Locate the cell with the specified text and output its [X, Y] center coordinate. 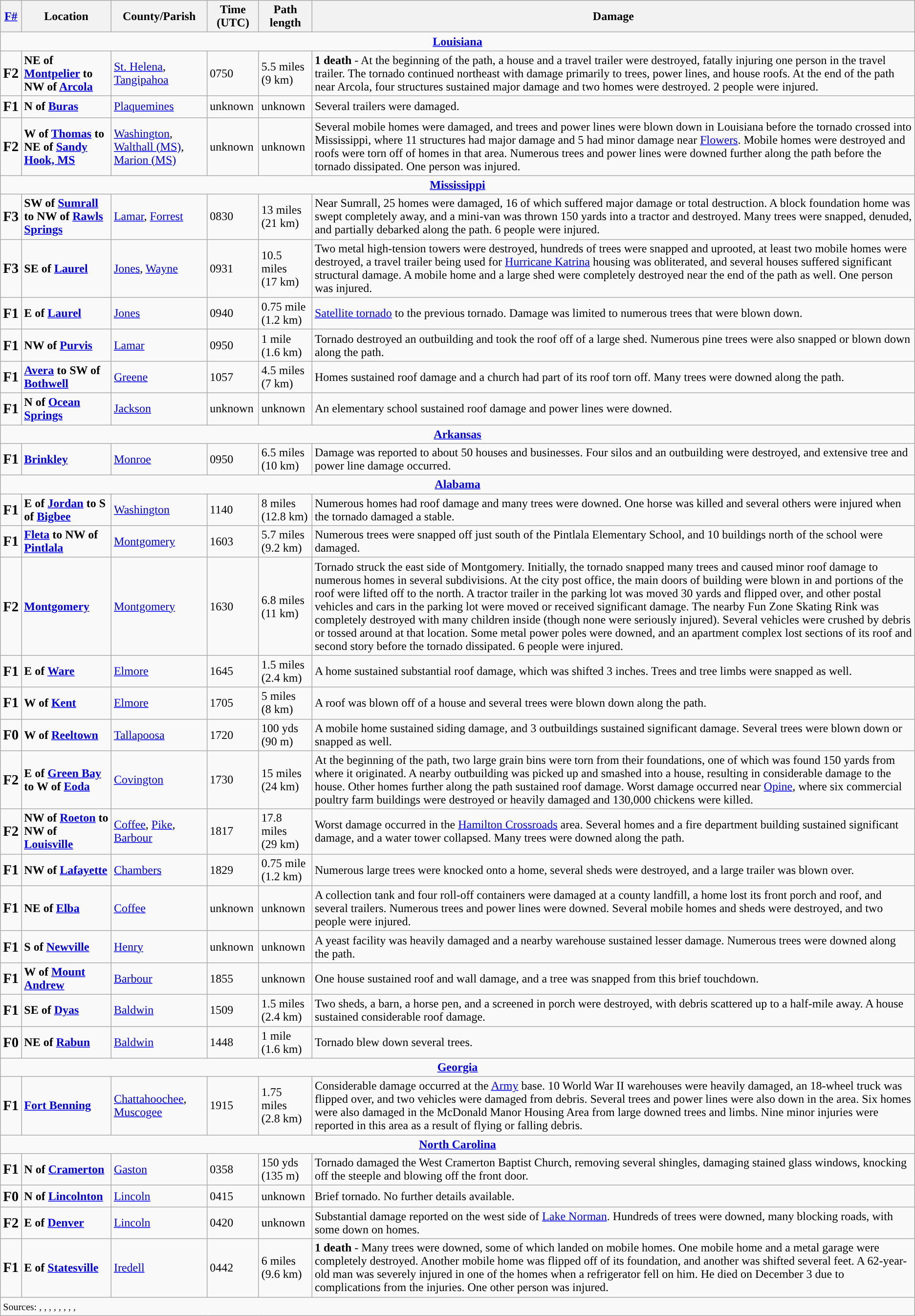
1630 [233, 606]
Washington, Walthall (MS), Marion (MS) [159, 147]
Chambers [159, 870]
6.8 miles (11 km) [285, 606]
Avera to SW of Bothwell [66, 377]
SW of Sumrall to NW of Rawls Springs [66, 217]
Henry [159, 947]
SE of Dyas [66, 1010]
Brinkley [66, 460]
North Carolina [457, 1144]
Chattahoochee, Muscogee [159, 1106]
5.7 miles (9.2 km) [285, 542]
0415 [233, 1196]
W of Kent [66, 703]
E of Green Bay to W of Eoda [66, 780]
N of Buras [66, 107]
8 miles (12.8 km) [285, 510]
Covington [159, 780]
N of Ocean Springs [66, 409]
0940 [233, 313]
Barbour [159, 978]
One house sustained roof and wall damage, and a tree was snapped from this brief touchdown. [613, 978]
E of Ware [66, 671]
1140 [233, 510]
F# [11, 17]
10.5 miles (17 km) [285, 268]
1720 [233, 735]
St. Helena, Tangipahoa [159, 73]
13 miles (21 km) [285, 217]
17.8 miles(29 km) [285, 831]
Coffee, Pike, Barbour [159, 831]
E of Statesville [66, 1268]
Monroe [159, 460]
Iredell [159, 1268]
SE of Laurel [66, 268]
W of Thomas to NE of Sandy Hook, MS [66, 147]
Jones [159, 313]
NE of Montpelier to NW of Arcola [66, 73]
150 yds(135 m) [285, 1170]
0420 [233, 1223]
Numerous trees were snapped off just south of the Pintlala Elementary School, and 10 buildings north of the school were damaged. [613, 542]
Homes sustained roof damage and a church had part of its roof torn off. Many trees were downed along the path. [613, 377]
Georgia [457, 1068]
County/Parish [159, 17]
Substantial damage reported on the west side of Lake Norman. Hundreds of trees were downed, many blocking roads, with some down on homes. [613, 1223]
1645 [233, 671]
Jackson [159, 409]
Jones, Wayne [159, 268]
Fort Benning [66, 1106]
W of Reeltown [66, 735]
Tallapoosa [159, 735]
NW of Lafayette [66, 870]
1509 [233, 1010]
Tornado destroyed an outbuilding and took the roof off of a large shed. Numerous pine trees were also snapped or blown down along the path. [613, 345]
0750 [233, 73]
NE of Elba [66, 908]
15 miles (24 km) [285, 780]
Arkansas [457, 434]
W of Mount Andrew [66, 978]
E of Jordan to S of Bigbee [66, 510]
Numerous homes had roof damage and many trees were downed. One horse was killed and several others were injured when the tornado damaged a stable. [613, 510]
Coffee [159, 908]
4.5 miles (7 km) [285, 377]
1448 [233, 1042]
Lamar [159, 345]
1705 [233, 703]
Numerous large trees were knocked onto a home, several sheds were destroyed, and a large trailer was blown over. [613, 870]
Washington [159, 510]
E of Laurel [66, 313]
An elementary school sustained roof damage and power lines were downed. [613, 409]
Path length [285, 17]
A mobile home sustained siding damage, and 3 outbuildings sustained significant damage. Several trees were blown down or snapped as well. [613, 735]
N of Cramerton [66, 1170]
Brief tornado. No further details available. [613, 1196]
A home sustained substantial roof damage, which was shifted 3 inches. Trees and tree limbs were snapped as well. [613, 671]
Tornado blew down several trees. [613, 1042]
Greene [159, 377]
A roof was blown off of a house and several trees were blown down along the path. [613, 703]
1.75 miles (2.8 km) [285, 1106]
0931 [233, 268]
E of Denver [66, 1223]
1829 [233, 870]
1817 [233, 831]
1855 [233, 978]
0358 [233, 1170]
6 miles (9.6 km) [285, 1268]
Sources: , , , , , , , , [457, 1306]
0442 [233, 1268]
0830 [233, 217]
1603 [233, 542]
NW of Roeton to NW of Louisville [66, 831]
Louisiana [457, 42]
6.5 miles (10 km) [285, 460]
Time (UTC) [233, 17]
1057 [233, 377]
100 yds (90 m) [285, 735]
Satellite tornado to the previous tornado. Damage was limited to numerous trees that were blown down. [613, 313]
Gaston [159, 1170]
Several trailers were damaged. [613, 107]
Plaquemines [159, 107]
Location [66, 17]
1915 [233, 1106]
5 miles (8 km) [285, 703]
NW of Purvis [66, 345]
Mississippi [457, 185]
Damage [613, 17]
N of Lincolnton [66, 1196]
A yeast facility was heavily damaged and a nearby warehouse sustained lesser damage. Numerous trees were downed along the path. [613, 947]
Alabama [457, 485]
5.5 miles (9 km) [285, 73]
1730 [233, 780]
NE of Rabun [66, 1042]
Lamar, Forrest [159, 217]
Fleta to NW of Pintlala [66, 542]
S of Newville [66, 947]
